Detect which cell encompasses the target text, then output its (X, Y) center coordinate. 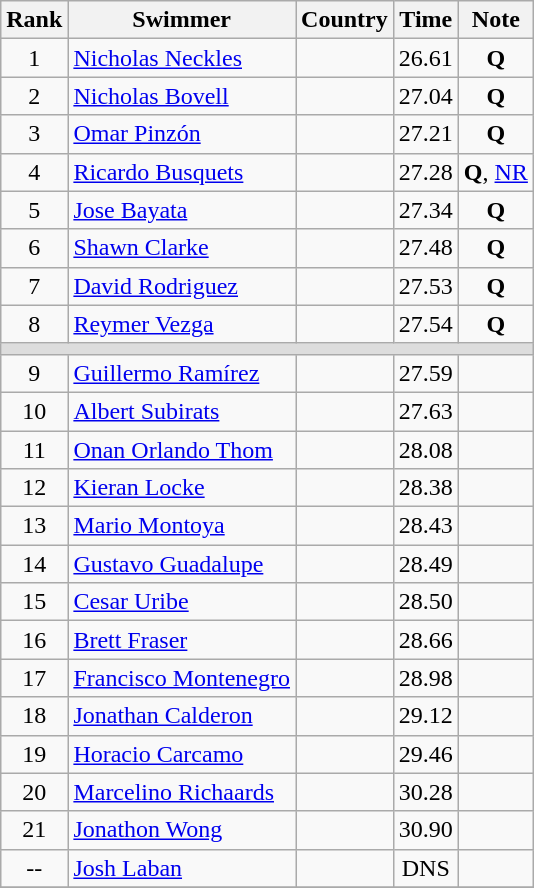
Time (426, 20)
Ricardo Busquets (182, 172)
14 (34, 564)
Note (496, 20)
27.53 (426, 286)
Francisco Montenegro (182, 678)
28.98 (426, 678)
David Rodriguez (182, 286)
Kieran Locke (182, 488)
28.08 (426, 449)
Mario Montoya (182, 526)
Omar Pinzón (182, 134)
Gustavo Guadalupe (182, 564)
Jonathon Wong (182, 830)
Q, NR (496, 172)
30.90 (426, 830)
-- (34, 868)
30.28 (426, 792)
8 (34, 324)
27.54 (426, 324)
Jonathan Calderon (182, 716)
Jose Bayata (182, 210)
Swimmer (182, 20)
16 (34, 640)
26.61 (426, 58)
18 (34, 716)
20 (34, 792)
29.46 (426, 754)
28.43 (426, 526)
13 (34, 526)
7 (34, 286)
17 (34, 678)
Cesar Uribe (182, 602)
Onan Orlando Thom (182, 449)
2 (34, 96)
27.28 (426, 172)
28.49 (426, 564)
27.04 (426, 96)
28.38 (426, 488)
10 (34, 411)
Nicholas Neckles (182, 58)
28.66 (426, 640)
Brett Fraser (182, 640)
Nicholas Bovell (182, 96)
6 (34, 248)
12 (34, 488)
DNS (426, 868)
Country (345, 20)
Marcelino Richaards (182, 792)
27.59 (426, 373)
3 (34, 134)
1 (34, 58)
Shawn Clarke (182, 248)
Rank (34, 20)
19 (34, 754)
5 (34, 210)
Josh Laban (182, 868)
28.50 (426, 602)
15 (34, 602)
27.63 (426, 411)
11 (34, 449)
29.12 (426, 716)
Horacio Carcamo (182, 754)
Guillermo Ramírez (182, 373)
Albert Subirats (182, 411)
4 (34, 172)
27.48 (426, 248)
9 (34, 373)
21 (34, 830)
Reymer Vezga (182, 324)
27.21 (426, 134)
27.34 (426, 210)
